Find where the given text appears and provide that cell's center as (x, y) coordinate. 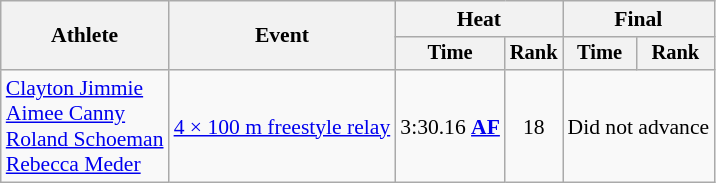
Clayton Jimmie Aimee Canny Roland Schoeman Rebecca Meder (85, 126)
Athlete (85, 36)
Did not advance (639, 126)
18 (534, 126)
Final (639, 19)
4 × 100 m freestyle relay (282, 126)
3:30.16 AF (450, 126)
Event (282, 36)
Heat (478, 19)
